Locate the cell with the specified text and output its (x, y) center coordinate. 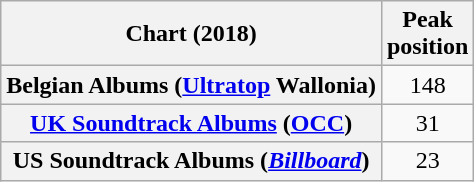
Peakposition (427, 34)
Belgian Albums (Ultratop Wallonia) (192, 85)
148 (427, 85)
Chart (2018) (192, 34)
23 (427, 161)
UK Soundtrack Albums (OCC) (192, 123)
US Soundtrack Albums (Billboard) (192, 161)
31 (427, 123)
